Return (X, Y) of the center of cell containing provided text 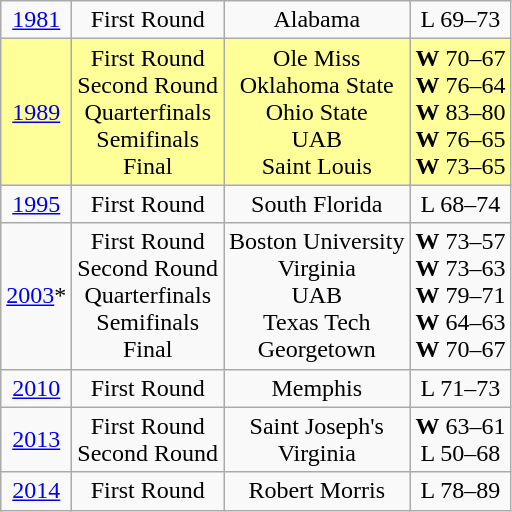
L 68–74 (460, 204)
L 71–73 (460, 388)
1981 (36, 20)
1995 (36, 204)
L 78–89 (460, 491)
Memphis (317, 388)
South Florida (317, 204)
W 63–61L 50–68 (460, 440)
2010 (36, 388)
W 70–67W 76–64W 83–80W 76–65W 73–65 (460, 112)
Boston UniversityVirginiaUABTexas TechGeorgetown (317, 296)
Alabama (317, 20)
Robert Morris (317, 491)
2014 (36, 491)
First RoundSecond Round (148, 440)
W 73–57W 73–63W 79–71W 64–63W 70–67 (460, 296)
2003* (36, 296)
L 69–73 (460, 20)
Ole MissOklahoma StateOhio StateUABSaint Louis (317, 112)
1989 (36, 112)
2013 (36, 440)
Saint Joseph'sVirginia (317, 440)
